Pinpoint the cell where the given text exists, returning its [x, y] midpoint coordinate. 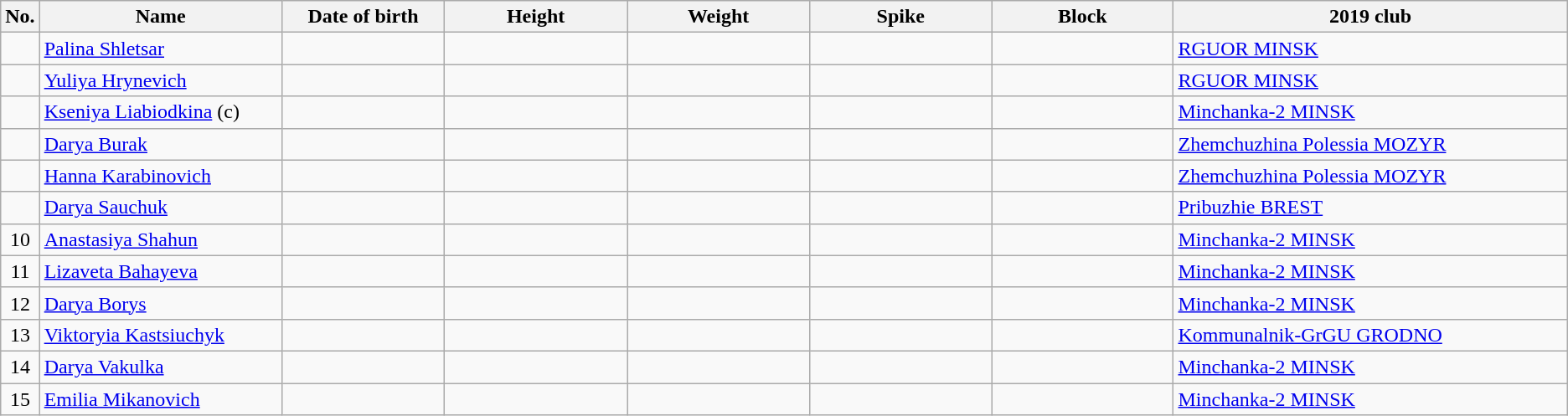
Block [1082, 17]
13 [20, 335]
Kommunalnik-GrGU GRODNO [1370, 335]
Darya Burak [161, 144]
2019 club [1370, 17]
14 [20, 367]
Palina Shletsar [161, 49]
Spike [901, 17]
Darya Vakulka [161, 367]
Darya Borys [161, 303]
Hanna Karabinovich [161, 176]
Anastasiya Shahun [161, 239]
Lizaveta Bahayeva [161, 271]
Name [161, 17]
Kseniya Liabiodkina (c) [161, 112]
10 [20, 239]
11 [20, 271]
No. [20, 17]
15 [20, 399]
12 [20, 303]
Height [536, 17]
Darya Sauchuk [161, 208]
Pribuzhie BREST [1370, 208]
Yuliya Hrynevich [161, 80]
Date of birth [363, 17]
Viktoryia Kastsiuchyk [161, 335]
Weight [719, 17]
Emilia Mikanovich [161, 399]
